Scan for the cell matching the given text and deliver its (x, y) coordinate at center. 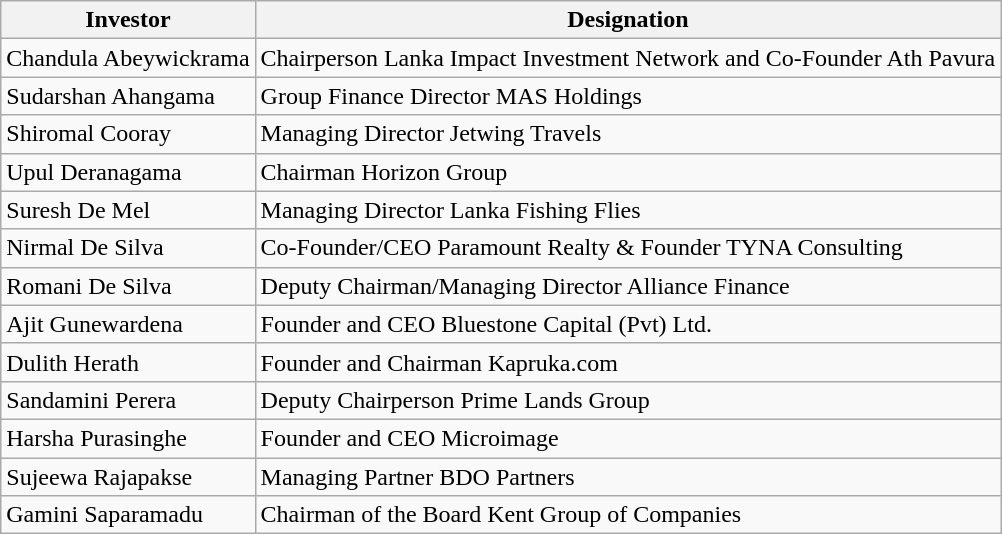
Dulith Herath (128, 362)
Managing Director Lanka Fishing Flies (628, 210)
Romani De Silva (128, 286)
Sandamini Perera (128, 400)
Suresh De Mel (128, 210)
Gamini Saparamadu (128, 515)
Managing Partner BDO Partners (628, 477)
Managing Director Jetwing Travels (628, 134)
Nirmal De Silva (128, 248)
Founder and CEO Bluestone Capital (Pvt) Ltd. (628, 324)
Sudarshan Ahangama (128, 96)
Group Finance Director MAS Holdings (628, 96)
Deputy Chairperson Prime Lands Group (628, 400)
Shiromal Cooray (128, 134)
Founder and Chairman Kapruka.com (628, 362)
Sujeewa Rajapakse (128, 477)
Upul Deranagama (128, 172)
Harsha Purasinghe (128, 438)
Chairman of the Board Kent Group of Companies (628, 515)
Deputy Chairman/Managing Director Alliance Finance (628, 286)
Co-Founder/CEO Paramount Realty & Founder TYNA Consulting (628, 248)
Chairman Horizon Group (628, 172)
Ajit Gunewardena (128, 324)
Chandula Abeywickrama (128, 58)
Chairperson Lanka Impact Investment Network and Co-Founder Ath Pavura (628, 58)
Investor (128, 20)
Founder and CEO Microimage (628, 438)
Designation (628, 20)
